Output the (X, Y) coordinate of the center of the cell containing the given text.  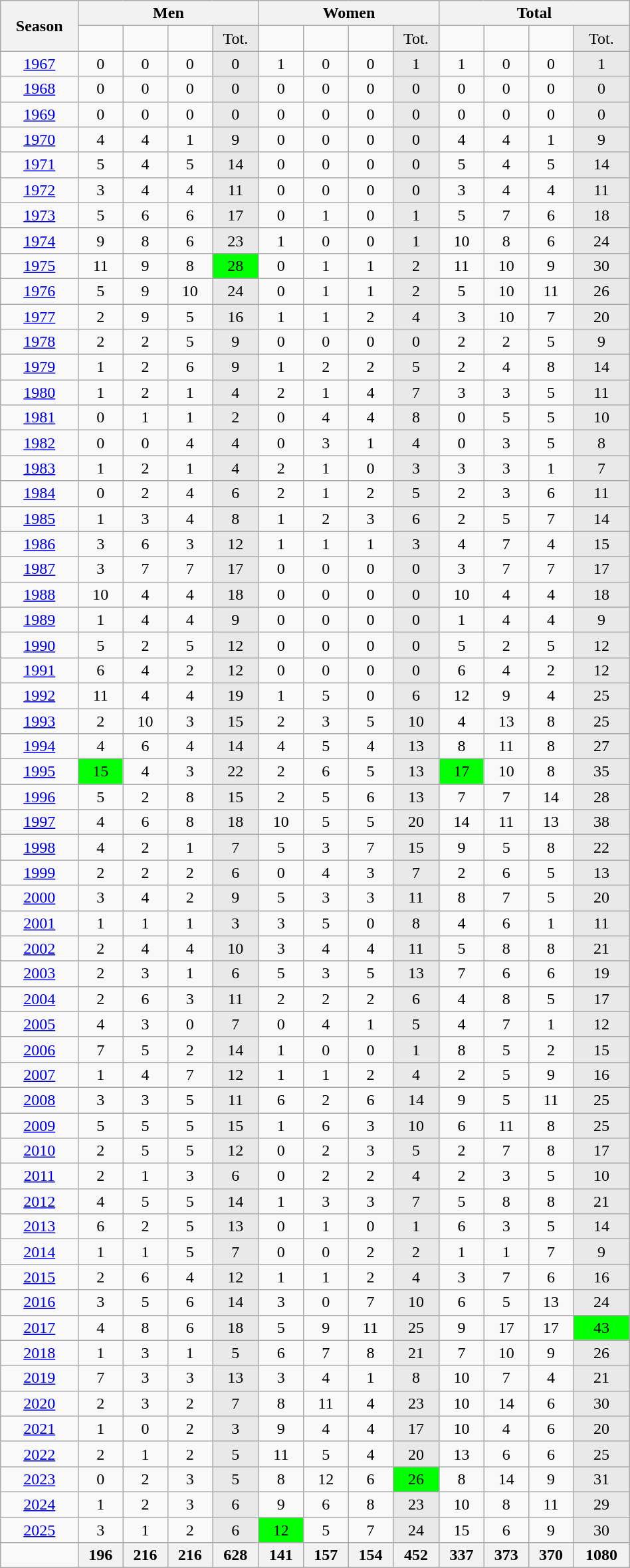
2024 (40, 1504)
1976 (40, 291)
1993 (40, 721)
452 (416, 1555)
2019 (40, 1378)
1986 (40, 544)
1998 (40, 847)
1968 (40, 89)
2025 (40, 1529)
1999 (40, 873)
2018 (40, 1353)
1977 (40, 317)
2023 (40, 1479)
2022 (40, 1454)
1997 (40, 822)
2017 (40, 1328)
1985 (40, 519)
1983 (40, 468)
2010 (40, 1151)
2002 (40, 948)
Total (534, 13)
1989 (40, 620)
1988 (40, 594)
1990 (40, 645)
27 (602, 746)
196 (101, 1555)
2009 (40, 1126)
370 (550, 1555)
29 (602, 1504)
Men (169, 13)
1973 (40, 215)
43 (602, 1328)
1980 (40, 392)
1991 (40, 670)
2012 (40, 1201)
2004 (40, 999)
2008 (40, 1100)
2013 (40, 1227)
1967 (40, 64)
1978 (40, 342)
2021 (40, 1429)
1994 (40, 746)
1975 (40, 266)
1996 (40, 797)
2000 (40, 898)
2011 (40, 1176)
1080 (602, 1555)
2014 (40, 1252)
1972 (40, 190)
1981 (40, 418)
2006 (40, 1049)
337 (461, 1555)
2003 (40, 974)
31 (602, 1479)
2015 (40, 1277)
2020 (40, 1403)
154 (371, 1555)
157 (326, 1555)
2007 (40, 1075)
1971 (40, 165)
2001 (40, 923)
2005 (40, 1024)
628 (236, 1555)
1974 (40, 240)
Season (40, 26)
1987 (40, 569)
35 (602, 772)
141 (280, 1555)
1995 (40, 772)
2016 (40, 1302)
1969 (40, 114)
1970 (40, 139)
373 (506, 1555)
1984 (40, 493)
Women (349, 13)
1992 (40, 695)
38 (602, 822)
1979 (40, 367)
1982 (40, 443)
